Scan for the cell matching the given text and deliver its [X, Y] coordinate at center. 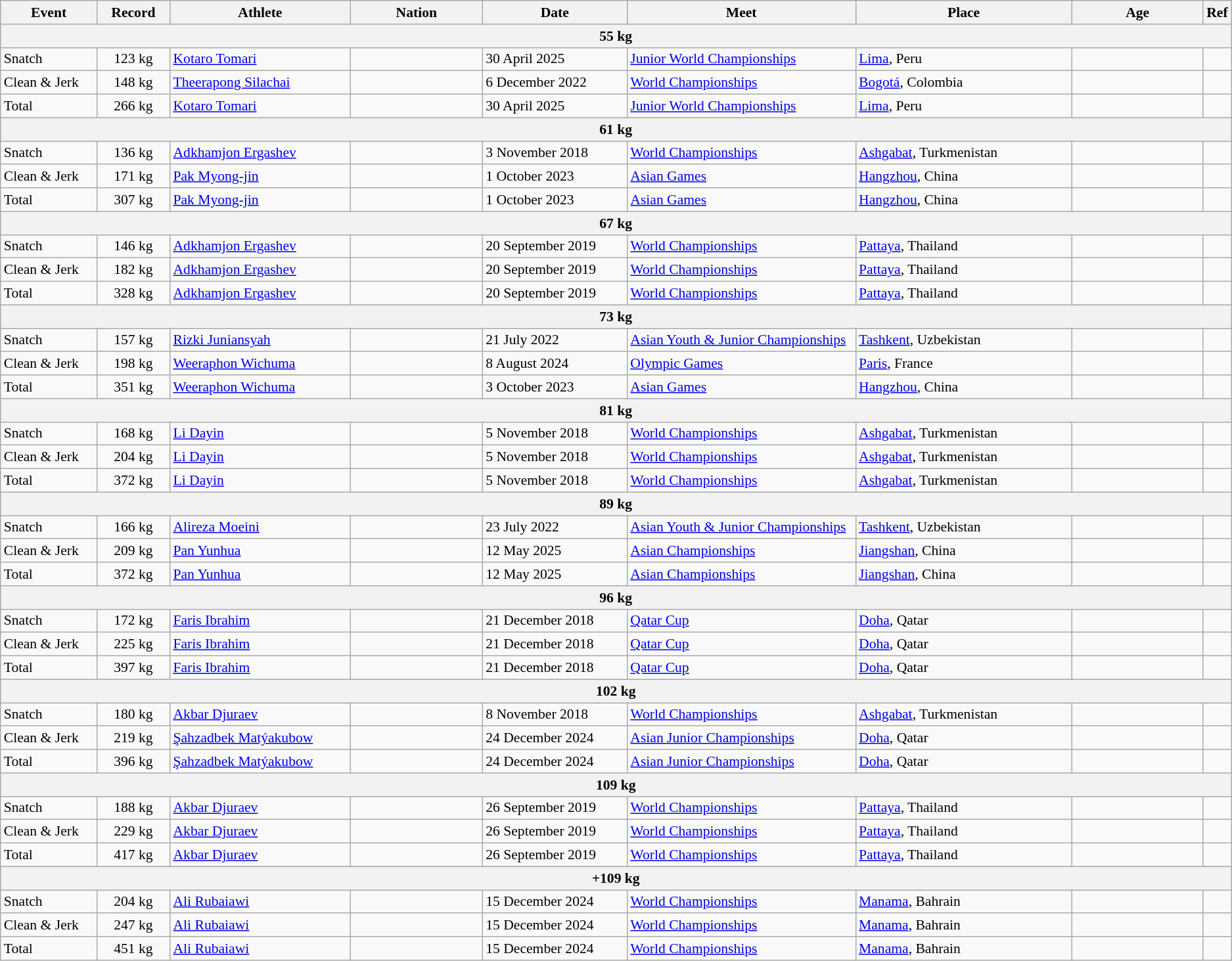
229 kg [133, 832]
351 kg [133, 387]
89 kg [616, 504]
328 kg [133, 294]
266 kg [133, 106]
247 kg [133, 926]
Bogotá, Colombia [963, 83]
198 kg [133, 364]
396 kg [133, 761]
Olympic Games [741, 364]
8 August 2024 [555, 364]
Athlete [260, 12]
168 kg [133, 434]
Age [1137, 12]
81 kg [616, 411]
451 kg [133, 949]
180 kg [133, 715]
182 kg [133, 270]
Paris, France [963, 364]
8 November 2018 [555, 715]
21 July 2022 [555, 340]
188 kg [133, 808]
61 kg [616, 129]
171 kg [133, 177]
Theerapong Silachai [260, 83]
23 July 2022 [555, 527]
219 kg [133, 738]
Rizki Juniansyah [260, 340]
Record [133, 12]
166 kg [133, 527]
Nation [417, 12]
397 kg [133, 668]
Date [555, 12]
73 kg [616, 317]
96 kg [616, 598]
209 kg [133, 551]
3 October 2023 [555, 387]
Event [49, 12]
102 kg [616, 691]
307 kg [133, 200]
55 kg [616, 36]
6 December 2022 [555, 83]
67 kg [616, 223]
Meet [741, 12]
136 kg [133, 153]
123 kg [133, 59]
157 kg [133, 340]
Ref [1217, 12]
+109 kg [616, 878]
Place [963, 12]
148 kg [133, 83]
3 November 2018 [555, 153]
Alireza Moeini [260, 527]
417 kg [133, 855]
225 kg [133, 644]
146 kg [133, 246]
109 kg [616, 785]
172 kg [133, 621]
